Return the [x, y] coordinate for the center point of the cell that contains the specified text.  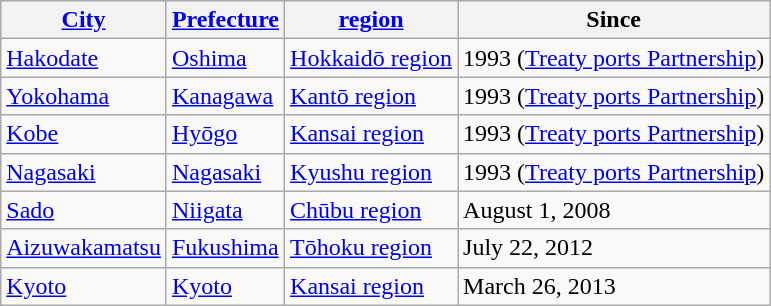
Kantō region [372, 96]
Chūbu region [372, 210]
Hakodate [84, 58]
Yokohama [84, 96]
August 1, 2008 [614, 210]
Since [614, 20]
Fukushima [225, 248]
Kyushu region [372, 172]
Hyōgo [225, 134]
Niigata [225, 210]
region [372, 20]
Hokkaidō region [372, 58]
July 22, 2012 [614, 248]
March 26, 2013 [614, 286]
City [84, 20]
Prefecture [225, 20]
Aizuwakamatsu [84, 248]
Oshima [225, 58]
Kobe [84, 134]
Kanagawa [225, 96]
Sado [84, 210]
Tōhoku region [372, 248]
